Determine the (X, Y) coordinate at the center of the cell enclosing the given text.  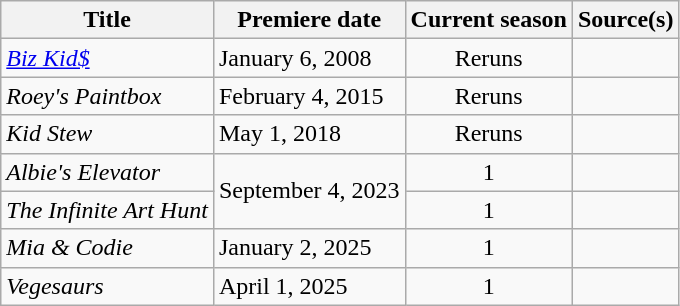
January 2, 2025 (309, 248)
Albie's Elevator (108, 172)
The Infinite Art Hunt (108, 210)
Premiere date (309, 20)
February 4, 2015 (309, 96)
May 1, 2018 (309, 134)
April 1, 2025 (309, 286)
January 6, 2008 (309, 58)
Current season (488, 20)
Kid Stew (108, 134)
Source(s) (626, 20)
Roey's Paintbox (108, 96)
Mia & Codie (108, 248)
Title (108, 20)
Vegesaurs (108, 286)
Biz Kid$ (108, 58)
September 4, 2023 (309, 191)
